Determine the [X, Y] coordinate at the center of the cell enclosing the given text.  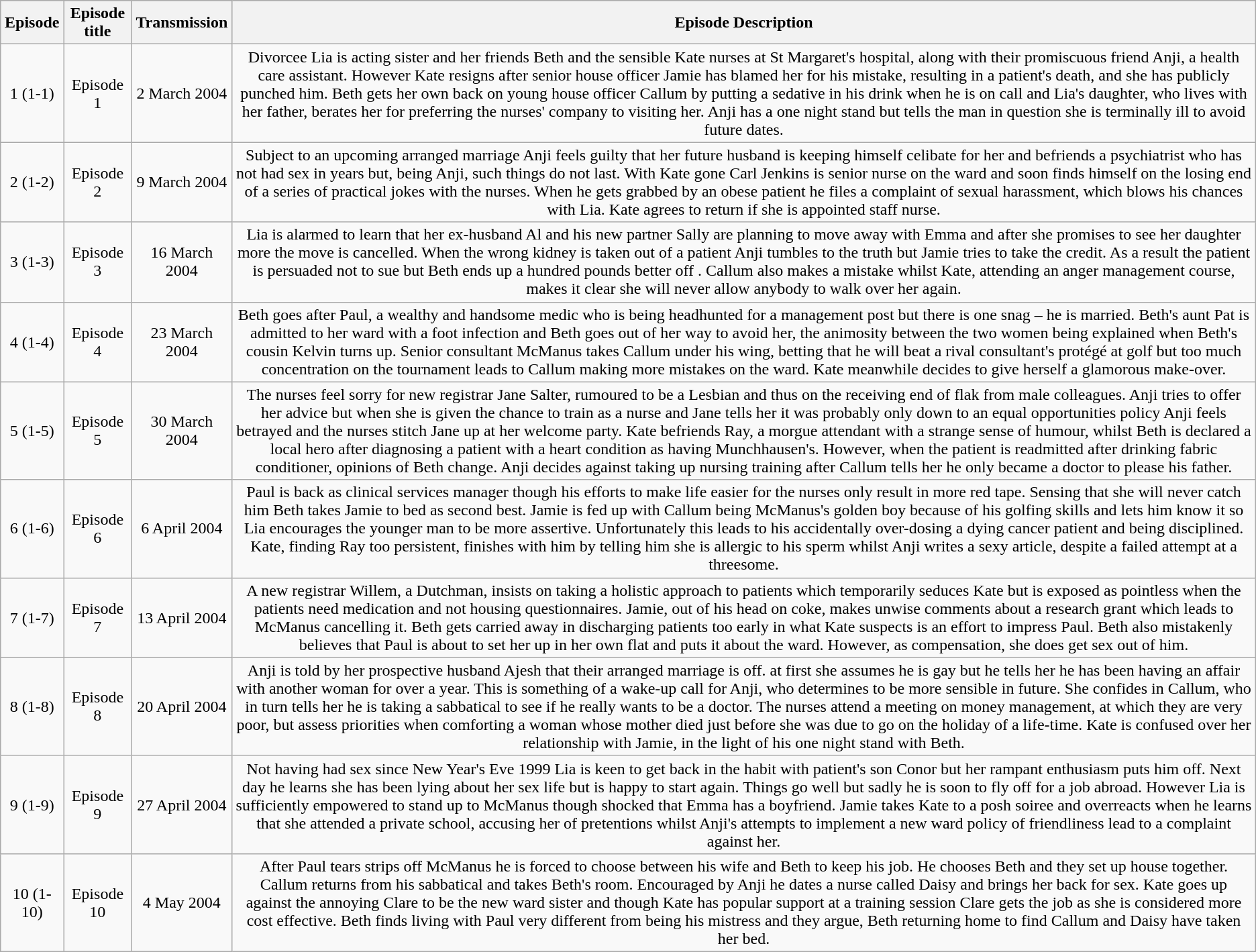
2 (1-2) [32, 182]
Episode 1 [98, 93]
13 April 2004 [182, 617]
8 (1-8) [32, 706]
Episode Description [744, 23]
Episode 3 [98, 262]
2 March 2004 [182, 93]
Episode [32, 23]
5 (1-5) [32, 431]
16 March 2004 [182, 262]
Episode 5 [98, 431]
Episode 6 [98, 529]
Episode 7 [98, 617]
20 April 2004 [182, 706]
3 (1-3) [32, 262]
Transmission [182, 23]
Episode 4 [98, 342]
1 (1-1) [32, 93]
30 March 2004 [182, 431]
23 March 2004 [182, 342]
10 (1-10) [32, 902]
6 April 2004 [182, 529]
9 March 2004 [182, 182]
4 (1-4) [32, 342]
27 April 2004 [182, 804]
Episode 10 [98, 902]
Episode 9 [98, 804]
4 May 2004 [182, 902]
Episode 2 [98, 182]
Episode 8 [98, 706]
6 (1-6) [32, 529]
7 (1-7) [32, 617]
9 (1-9) [32, 804]
Episode title [98, 23]
